Return [x, y] of the center of cell containing provided text 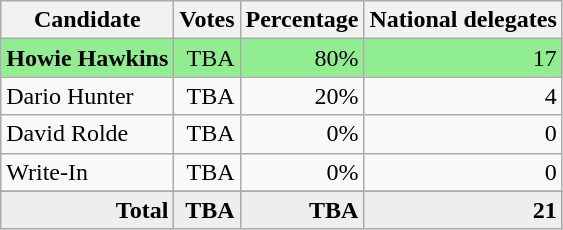
17 [463, 58]
Howie Hawkins [88, 58]
Dario Hunter [88, 96]
4 [463, 96]
21 [463, 210]
David Rolde [88, 134]
Write-In [88, 172]
National delegates [463, 20]
Percentage [302, 20]
80% [302, 58]
20% [302, 96]
Candidate [88, 20]
Total [88, 210]
Votes [207, 20]
